Determine the [X, Y] coordinate at the center of the cell enclosing the given text.  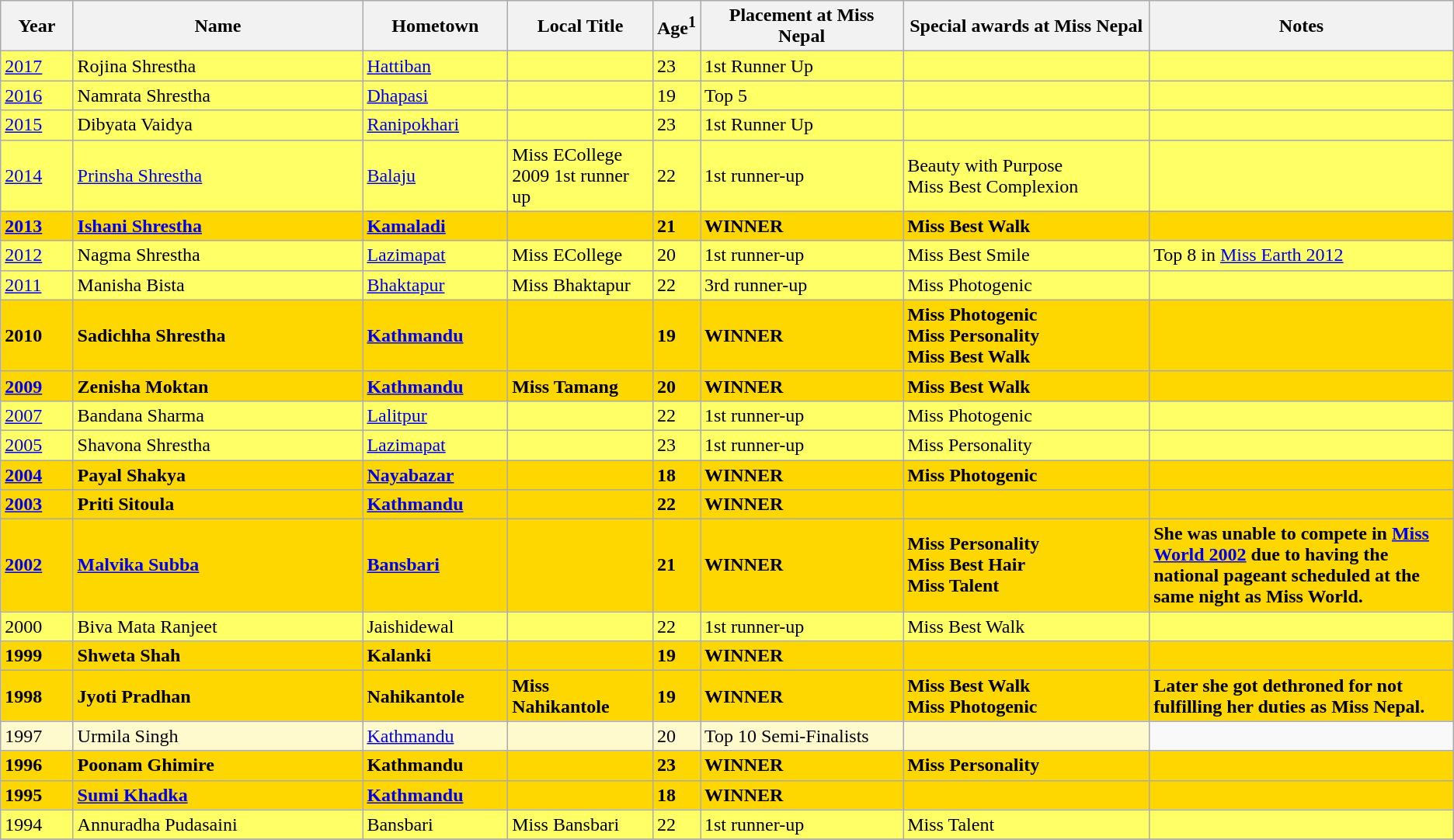
2015 [37, 125]
Hometown [435, 26]
Kalanki [435, 656]
2003 [37, 505]
Miss Best Smile [1027, 255]
Lalitpur [435, 415]
2012 [37, 255]
Miss ECollege [581, 255]
2004 [37, 474]
1998 [37, 696]
2005 [37, 445]
Shavona Shrestha [217, 445]
Annuradha Pudasaini [217, 824]
Top 10 Semi-Finalists [802, 736]
Kamaladi [435, 226]
Biva Mata Ranjeet [217, 627]
Jaishidewal [435, 627]
2007 [37, 415]
Nahikantole [435, 696]
2010 [37, 335]
2009 [37, 386]
Nayabazar [435, 474]
Placement at Miss Nepal [802, 26]
Local Title [581, 26]
Name [217, 26]
2000 [37, 627]
Miss Nahikantole [581, 696]
Ishani Shrestha [217, 226]
3rd runner-up [802, 285]
1995 [37, 795]
Miss Tamang [581, 386]
Manisha Bista [217, 285]
Miss Photogenic Miss Personality Miss Best Walk [1027, 335]
2014 [37, 175]
Bandana Sharma [217, 415]
Namrata Shrestha [217, 95]
Dhapasi [435, 95]
2011 [37, 285]
Top 5 [802, 95]
She was unable to compete in Miss World 2002 due to having the national pageant scheduled at the same night as Miss World. [1302, 565]
Dibyata Vaidya [217, 125]
Beauty with Purpose Miss Best Complexion [1027, 175]
Miss ECollege 2009 1st runner up [581, 175]
1999 [37, 656]
Priti Sitoula [217, 505]
Miss Bhaktapur [581, 285]
Sumi Khadka [217, 795]
Urmila Singh [217, 736]
2017 [37, 66]
Notes [1302, 26]
Special awards at Miss Nepal [1027, 26]
1997 [37, 736]
Age1 [676, 26]
2016 [37, 95]
Miss Talent [1027, 824]
Later she got dethroned for not fulfilling her duties as Miss Nepal. [1302, 696]
Prinsha Shrestha [217, 175]
Zenisha Moktan [217, 386]
1996 [37, 765]
Miss Bansbari [581, 824]
Nagma Shrestha [217, 255]
Sadichha Shrestha [217, 335]
Payal Shakya [217, 474]
Poonam Ghimire [217, 765]
Miss Personality Miss Best Hair Miss Talent [1027, 565]
Ranipokhari [435, 125]
1994 [37, 824]
2013 [37, 226]
Rojina Shrestha [217, 66]
Year [37, 26]
Top 8 in Miss Earth 2012 [1302, 255]
Malvika Subba [217, 565]
Bhaktapur [435, 285]
Hattiban [435, 66]
Miss Best Walk Miss Photogenic [1027, 696]
2002 [37, 565]
Shweta Shah [217, 656]
Balaju [435, 175]
Jyoti Pradhan [217, 696]
